Determine the [X, Y] coordinate at the center of the cell enclosing the given text.  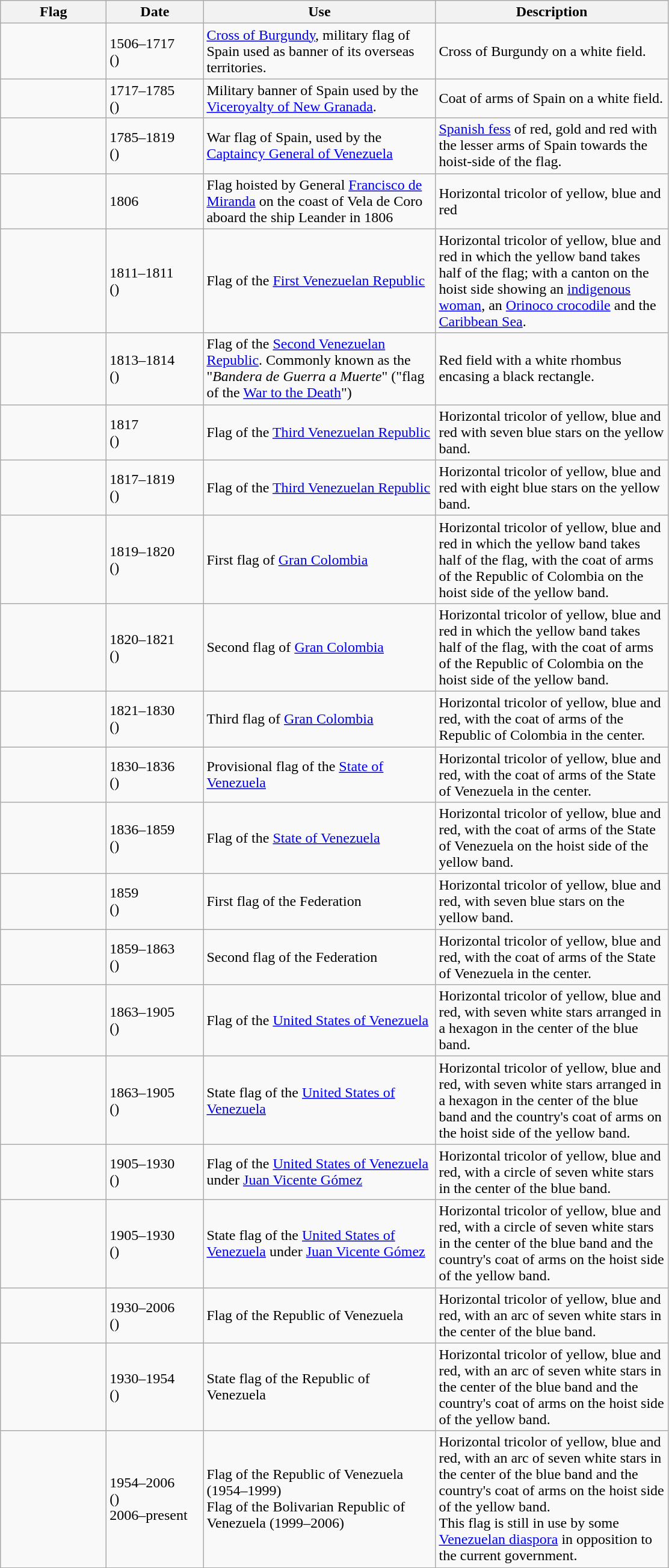
Horizontal tricolor of yellow, blue and red, with seven blue stars on the yellow band. [552, 902]
1859–1863() [155, 957]
Second flag of the Federation [319, 957]
1821–1830() [155, 719]
1859() [155, 902]
Flag of the State of Venezuela [319, 838]
Cross of Burgundy on a white field. [552, 51]
Flag hoisted by General Francisco de Miranda on the coast of Vela de Coro aboard the ship Leander in 1806 [319, 201]
Third flag of Gran Colombia [319, 719]
Flag of the First Venezuelan Republic [319, 280]
Flag of the Second Venezuelan Republic. Commonly known as the "Bandera de Guerra a Muerte" ("flag of the War to the Death") [319, 368]
1785–1819() [155, 146]
Red field with a white rhombus encasing a black rectangle. [552, 368]
Spanish fess of red, gold and red with the lesser arms of Spain towards the hoist-side of the flag. [552, 146]
Horizontal tricolor of yellow, blue and red [552, 201]
1830–1836() [155, 774]
Flag of the Republic of Venezuela (1954–1999)Flag of the Bolivarian Republic of Venezuela (1999–2006) [319, 1499]
Military banner of Spain used by the Viceroyalty of New Granada. [319, 99]
Horizontal tricolor of yellow, blue and red, with the coat of arms of the Republic of Colombia in the center. [552, 719]
1954–2006()2006–present [155, 1499]
1930–2006() [155, 1315]
1836–1859() [155, 838]
Cross of Burgundy, military flag of Spain used as banner of its overseas territories. [319, 51]
1813–1814() [155, 368]
1819–1820() [155, 559]
Flag of the Republic of Venezuela [319, 1315]
State flag of the United States of Venezuela under Juan Vicente Gómez [319, 1244]
Date [155, 12]
War flag of Spain, used by the Captaincy General of Venezuela [319, 146]
Horizontal tricolor of yellow, blue and red, with a circle of seven white stars in the center of the blue band. [552, 1172]
1817() [155, 432]
Horizontal tricolor of yellow, blue and red, with the coat of arms of the State of Venezuela on the hoist side of the yellow band. [552, 838]
State flag of the United States of Venezuela [319, 1100]
Horizontal tricolor of yellow, blue and red with eight blue stars on the yellow band. [552, 488]
Flag of the United States of Venezuela under Juan Vicente Gómez [319, 1172]
1820–1821() [155, 647]
Horizontal tricolor of yellow, blue and red, with an arc of seven white stars in the center of the blue band. [552, 1315]
Horizontal tricolor of yellow, blue and red, with seven white stars arranged in a hexagon in the center of the blue band. [552, 1021]
Description [552, 12]
Second flag of Gran Colombia [319, 647]
First flag of Gran Colombia [319, 559]
1506–1717() [155, 51]
Flag of the United States of Venezuela [319, 1021]
Provisional flag of the State of Venezuela [319, 774]
1717–1785() [155, 99]
1811–1811() [155, 280]
Horizontal tricolor of yellow, blue and red with seven blue stars on the yellow band. [552, 432]
Coat of arms of Spain on a white field. [552, 99]
Flag [54, 12]
First flag of the Federation [319, 902]
1930–1954() [155, 1387]
1806 [155, 201]
Use [319, 12]
1817–1819() [155, 488]
State flag of the Republic of Venezuela [319, 1387]
